Find where the given text appears and provide that cell's center as [X, Y] coordinate. 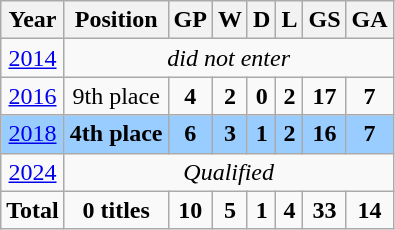
10 [190, 210]
did not enter [228, 58]
GS [324, 20]
GA [370, 20]
0 [261, 96]
2024 [33, 172]
17 [324, 96]
16 [324, 134]
0 titles [116, 210]
L [290, 20]
Total [33, 210]
5 [230, 210]
D [261, 20]
W [230, 20]
9th place [116, 96]
GP [190, 20]
2016 [33, 96]
Position [116, 20]
6 [190, 134]
2014 [33, 58]
Year [33, 20]
Qualified [228, 172]
2018 [33, 134]
33 [324, 210]
14 [370, 210]
3 [230, 134]
4th place [116, 134]
